Search for the cell housing the specified text and yield its (x, y) center coordinate. 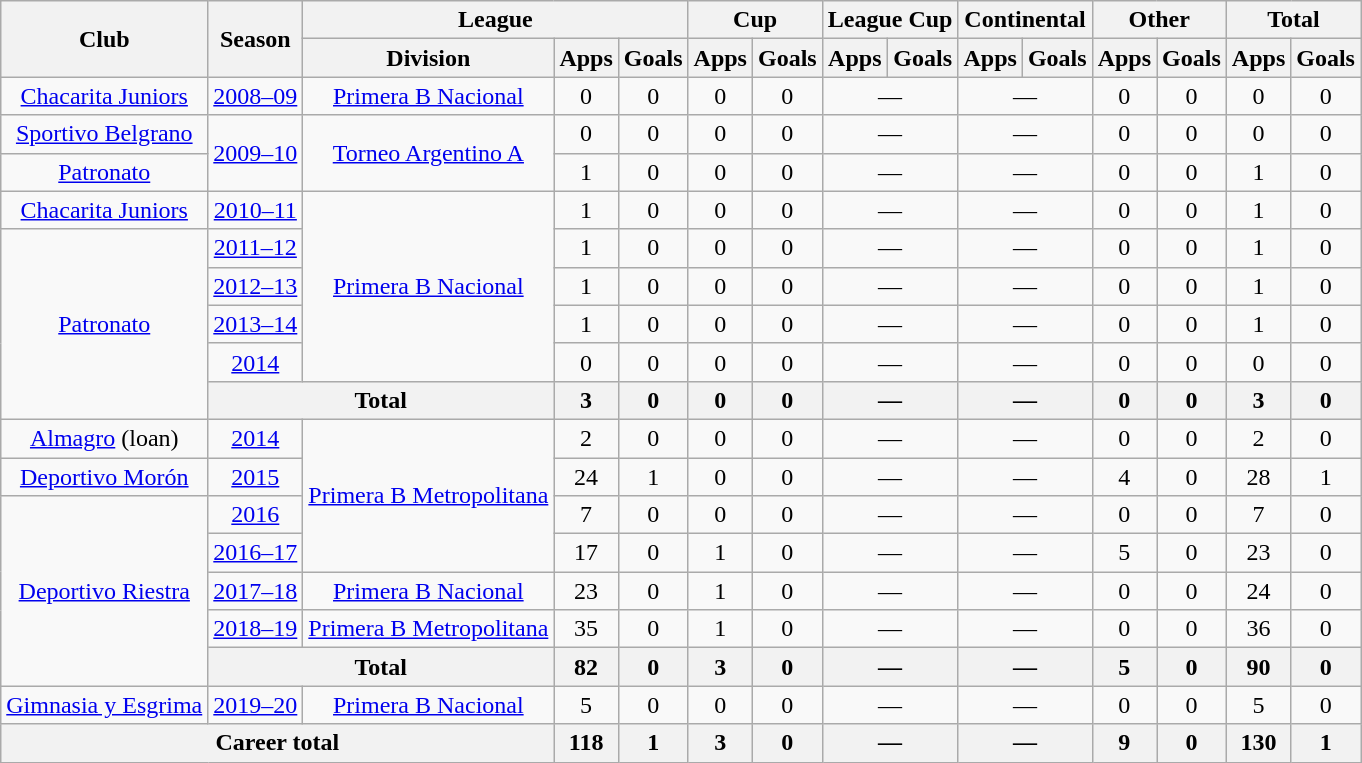
28 (1258, 477)
League (496, 20)
2015 (256, 477)
Deportivo Riestra (104, 591)
90 (1258, 667)
2008–09 (256, 96)
118 (586, 743)
2010–11 (256, 210)
2016 (256, 515)
Deportivo Morón (104, 477)
17 (586, 553)
82 (586, 667)
Sportivo Belgrano (104, 134)
Career total (278, 743)
Gimnasia y Esgrima (104, 705)
Torneo Argentino A (428, 153)
9 (1124, 743)
2009–10 (256, 153)
35 (586, 629)
Cup (755, 20)
2017–18 (256, 591)
Almagro (loan) (104, 438)
2018–19 (256, 629)
2013–14 (256, 324)
Division (428, 58)
Continental (1025, 20)
Season (256, 39)
League Cup (890, 20)
36 (1258, 629)
Other (1159, 20)
4 (1124, 477)
Club (104, 39)
2016–17 (256, 553)
130 (1258, 743)
2012–13 (256, 286)
2011–12 (256, 248)
2019–20 (256, 705)
